Determine the (x, y) coordinate at the center of the cell enclosing the given text.  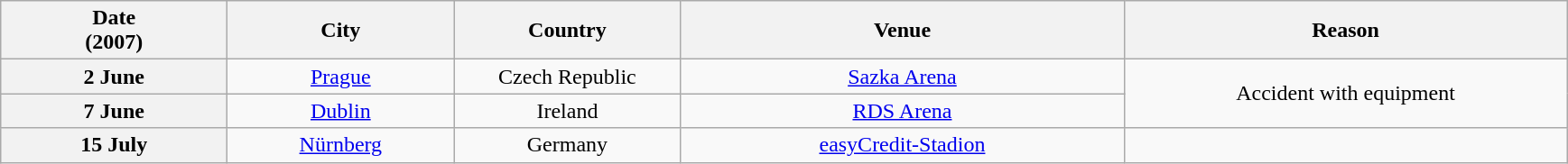
Accident with equipment (1345, 94)
Dublin (341, 111)
Nürnberg (341, 145)
Czech Republic (567, 77)
City (341, 31)
7 June (114, 111)
Germany (567, 145)
Prague (341, 77)
15 July (114, 145)
Date(2007) (114, 31)
Ireland (567, 111)
easyCredit-Stadion (903, 145)
2 June (114, 77)
Country (567, 31)
Reason (1345, 31)
Venue (903, 31)
Sazka Arena (903, 77)
RDS Arena (903, 111)
